Output the [X, Y] coordinate of the center of the cell containing the given text.  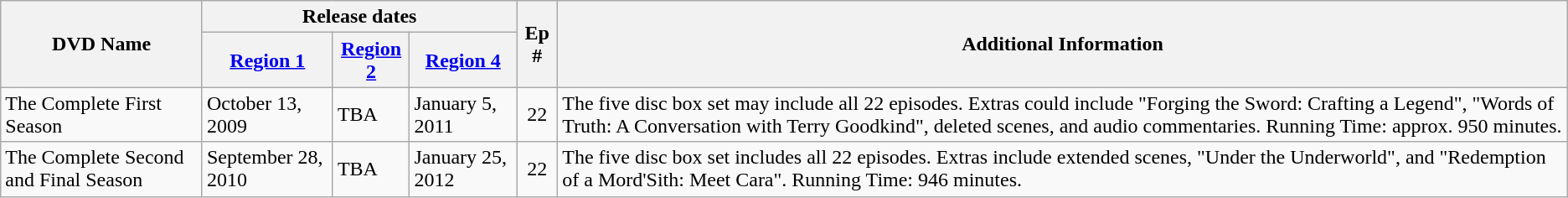
October 13, 2009 [267, 114]
Region 2 [371, 60]
The Complete First Season [102, 114]
January 25, 2012 [463, 169]
Region 1 [267, 60]
Ep # [538, 44]
Additional Information [1063, 44]
The Complete Second and Final Season [102, 169]
Release dates [358, 17]
September 28, 2010 [267, 169]
January 5, 2011 [463, 114]
Region 4 [463, 60]
DVD Name [102, 44]
